Detect which cell encompasses the target text, then output its [x, y] center coordinate. 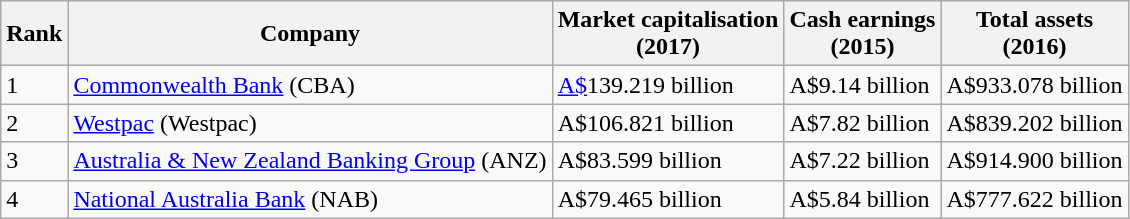
A$839.202 billion [1034, 123]
Cash earnings (2015) [862, 34]
Rank [34, 34]
Market capitalisation (2017) [668, 34]
A$83.599 billion [668, 161]
A$139.219 billion [668, 85]
Commonwealth Bank (CBA) [310, 85]
4 [34, 199]
3 [34, 161]
1 [34, 85]
2 [34, 123]
Westpac (Westpac) [310, 123]
A$933.078 billion [1034, 85]
A$106.821 billion [668, 123]
A$5.84 billion [862, 199]
Total assets(2016) [1034, 34]
A$79.465 billion [668, 199]
National Australia Bank (NAB) [310, 199]
A$914.900 billion [1034, 161]
Australia & New Zealand Banking Group (ANZ) [310, 161]
A$7.22 billion [862, 161]
A$9.14 billion [862, 85]
A$7.82 billion [862, 123]
A$777.622 billion [1034, 199]
Company [310, 34]
